Pinpoint the cell where the given text exists, returning its [X, Y] midpoint coordinate. 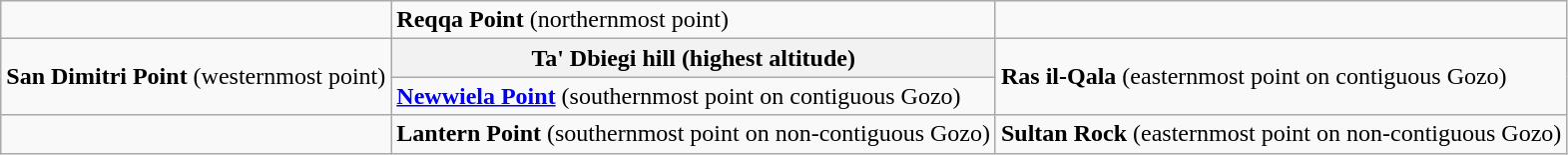
Ta' Dbiegi hill (highest altitude) [694, 58]
Lantern Point (southernmost point on non-contiguous Gozo) [694, 134]
Reqqa Point (northernmost point) [694, 20]
Newwiela Point (southernmost point on contiguous Gozo) [694, 96]
Ras il-Qala (easternmost point on contiguous Gozo) [1281, 77]
San Dimitri Point (westernmost point) [196, 77]
Sultan Rock (easternmost point on non-contiguous Gozo) [1281, 134]
